Search for the cell housing the specified text and yield its [x, y] center coordinate. 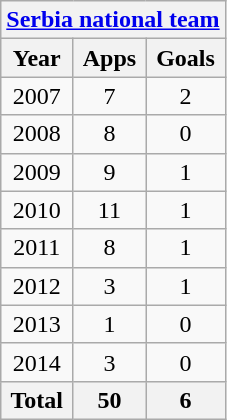
2012 [37, 286]
9 [110, 172]
2008 [37, 134]
2010 [37, 210]
Serbia national team [113, 20]
2009 [37, 172]
Total [37, 400]
Year [37, 58]
2 [186, 96]
2007 [37, 96]
2013 [37, 324]
Goals [186, 58]
11 [110, 210]
2014 [37, 362]
Apps [110, 58]
2011 [37, 248]
7 [110, 96]
6 [186, 400]
50 [110, 400]
